Identify which cell holds the provided text, then report its (X, Y) central coordinate. 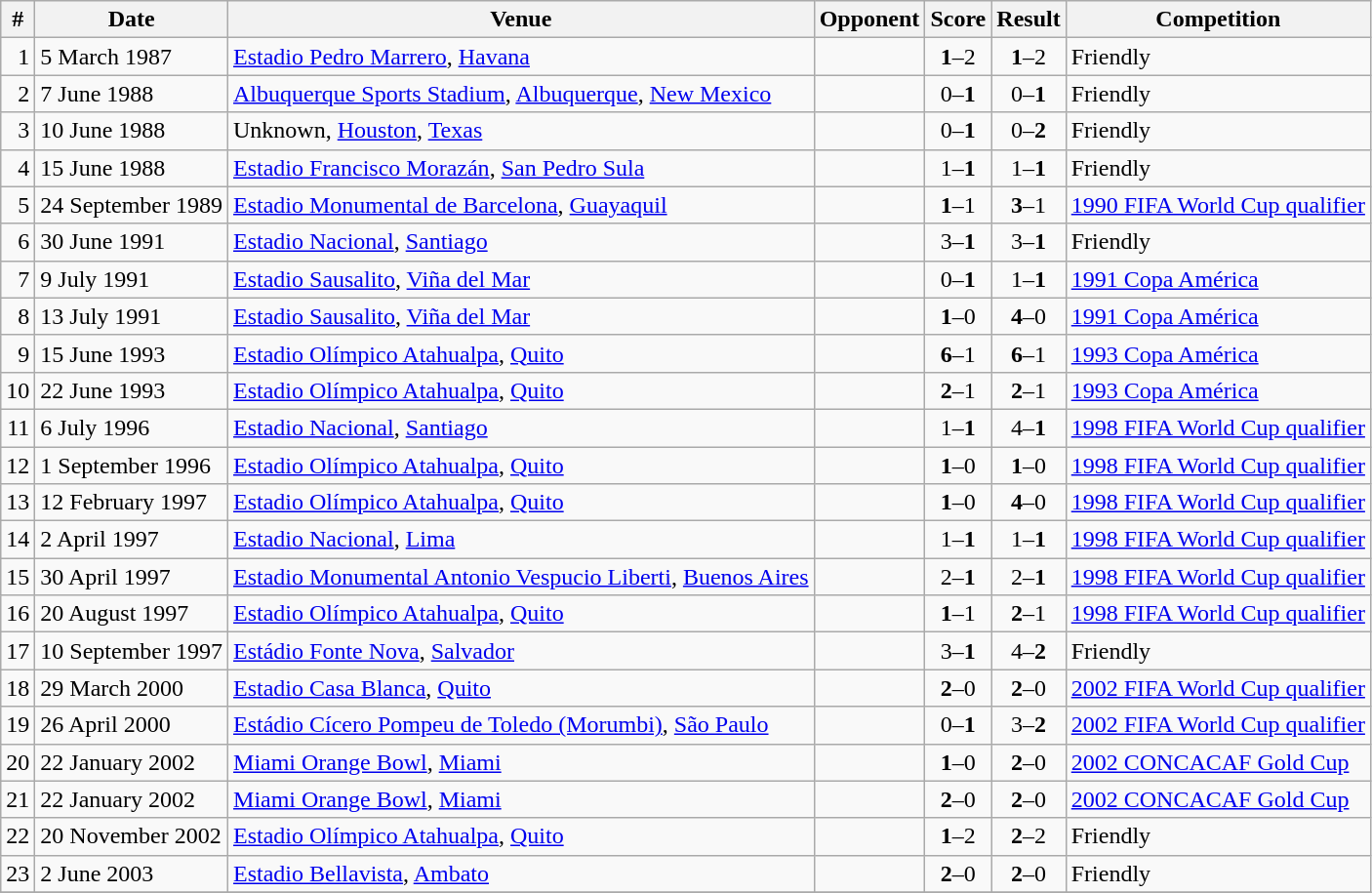
18 (18, 688)
Estádio Cícero Pompeu de Toledo (Morumbi), São Paulo (521, 725)
2 June 2003 (132, 873)
Competition (1218, 20)
9 (18, 353)
3 (18, 131)
7 (18, 279)
14 (18, 540)
20 August 1997 (132, 614)
4 (18, 168)
26 April 2000 (132, 725)
13 (18, 503)
2 April 1997 (132, 540)
Estádio Fonte Nova, Salvador (521, 651)
12 (18, 466)
Estadio Monumental de Barcelona, Guayaquil (521, 205)
10 September 1997 (132, 651)
11 (18, 427)
9 July 1991 (132, 279)
4–1 (1029, 427)
5 (18, 205)
22 June 1993 (132, 390)
1 (18, 57)
30 April 1997 (132, 577)
19 (18, 725)
29 March 2000 (132, 688)
Albuquerque Sports Stadium, Albuquerque, New Mexico (521, 94)
Estadio Casa Blanca, Quito (521, 688)
3–2 (1029, 725)
Estadio Monumental Antonio Vespucio Liberti, Buenos Aires (521, 577)
12 February 1997 (132, 503)
Estadio Nacional, Lima (521, 540)
Date (132, 20)
Opponent (869, 20)
0–2 (1029, 131)
17 (18, 651)
Estadio Pedro Marrero, Havana (521, 57)
Estadio Francisco Morazán, San Pedro Sula (521, 168)
6 July 1996 (132, 427)
4–2 (1029, 651)
20 (18, 762)
Score (958, 20)
24 September 1989 (132, 205)
1 September 1996 (132, 466)
8 (18, 316)
13 July 1991 (132, 316)
6 (18, 242)
30 June 1991 (132, 242)
15 June 1988 (132, 168)
23 (18, 873)
10 June 1988 (132, 131)
10 (18, 390)
Unknown, Houston, Texas (521, 131)
# (18, 20)
22 (18, 836)
15 (18, 577)
Result (1029, 20)
Estadio Bellavista, Ambato (521, 873)
16 (18, 614)
1990 FIFA World Cup qualifier (1218, 205)
2–2 (1029, 836)
21 (18, 799)
7 June 1988 (132, 94)
20 November 2002 (132, 836)
15 June 1993 (132, 353)
2 (18, 94)
5 March 1987 (132, 57)
Venue (521, 20)
